Locate the cell with the specified text and output its [X, Y] center coordinate. 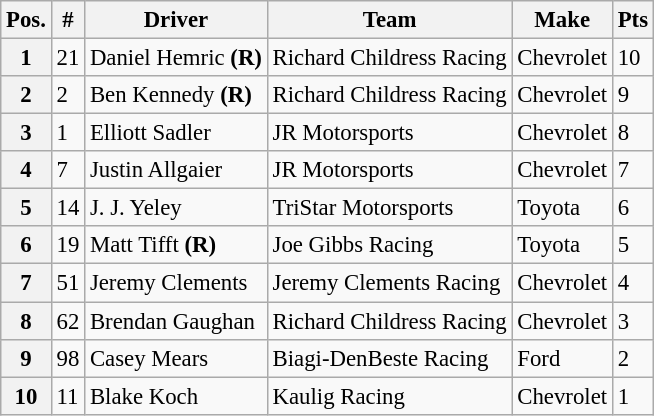
Jeremy Clements Racing [390, 283]
19 [68, 245]
Blake Koch [176, 396]
Ford [562, 358]
Justin Allgaier [176, 170]
TriStar Motorsports [390, 208]
Kaulig Racing [390, 396]
98 [68, 358]
Joe Gibbs Racing [390, 245]
Jeremy Clements [176, 283]
J. J. Yeley [176, 208]
Driver [176, 20]
Pos. [26, 20]
Brendan Gaughan [176, 321]
Team [390, 20]
51 [68, 283]
Casey Mears [176, 358]
Pts [632, 20]
Ben Kennedy (R) [176, 95]
Daniel Hemric (R) [176, 58]
Make [562, 20]
Matt Tifft (R) [176, 245]
62 [68, 321]
21 [68, 58]
11 [68, 396]
Biagi-DenBeste Racing [390, 358]
Elliott Sadler [176, 133]
# [68, 20]
14 [68, 208]
